Extract the [X, Y] coordinate from the center of the cell holding the provided text.  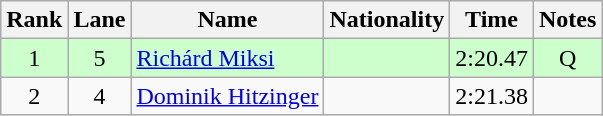
Lane [100, 20]
Time [492, 20]
Dominik Hitzinger [228, 96]
1 [34, 58]
Rank [34, 20]
Name [228, 20]
Q [567, 58]
5 [100, 58]
2 [34, 96]
Richárd Miksi [228, 58]
Nationality [387, 20]
4 [100, 96]
Notes [567, 20]
2:21.38 [492, 96]
2:20.47 [492, 58]
